Determine the [x, y] coordinate at the center of the cell enclosing the given text.  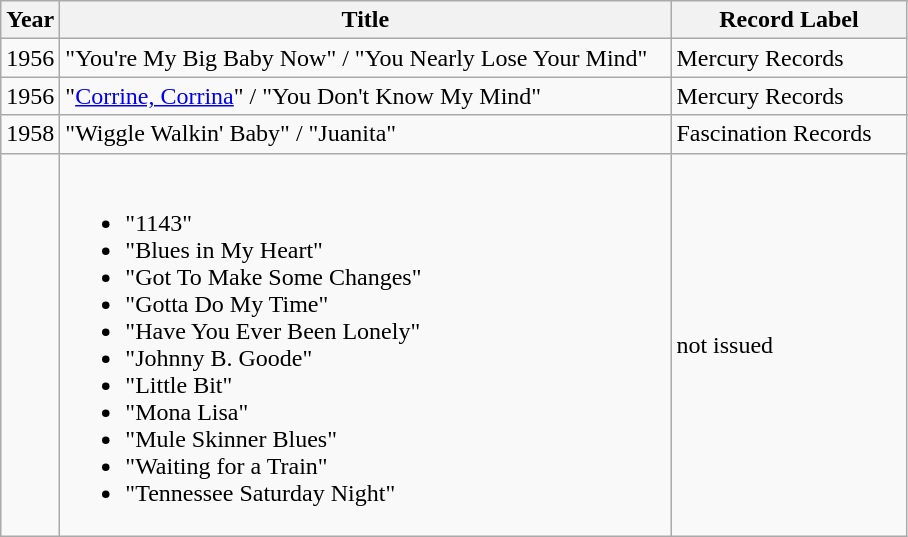
Year [30, 20]
1958 [30, 134]
Record Label [789, 20]
Fascination Records [789, 134]
not issued [789, 344]
"Corrine, Corrina" / "You Don't Know My Mind" [366, 96]
Title [366, 20]
"You're My Big Baby Now" / "You Nearly Lose Your Mind" [366, 58]
"Wiggle Walkin' Baby" / "Juanita" [366, 134]
